Output the (x, y) coordinate of the center of the cell containing the given text.  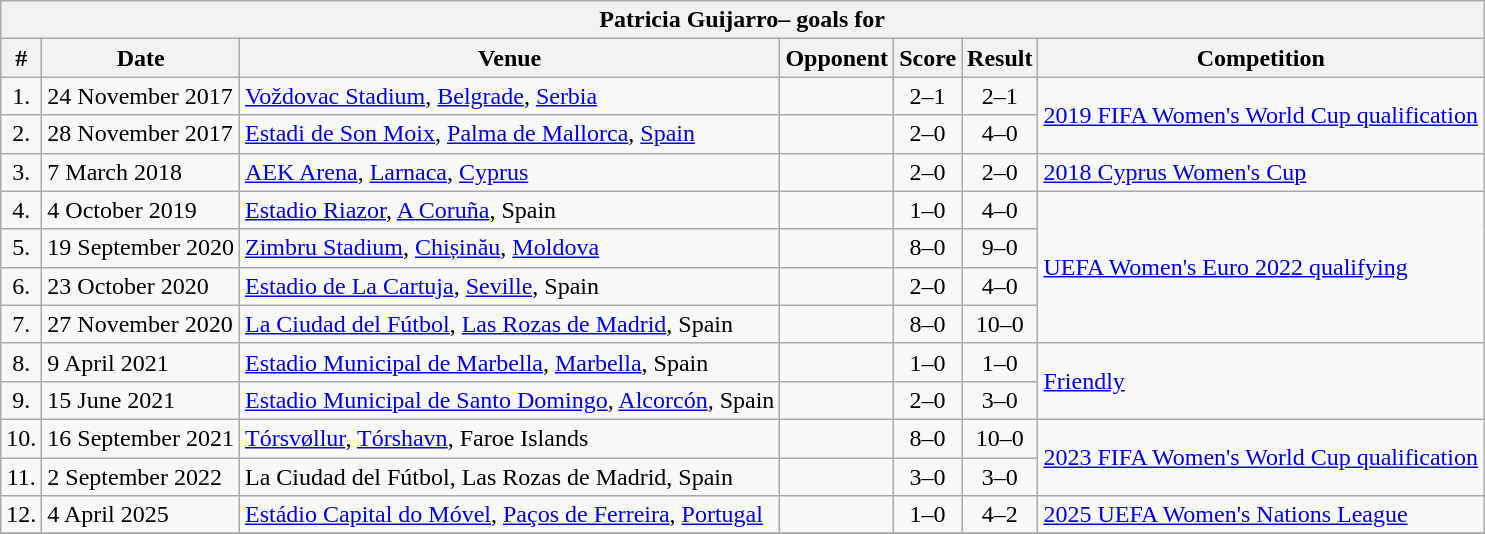
4. (22, 210)
Tórsvøllur, Tórshavn, Faroe Islands (510, 438)
4 October 2019 (141, 210)
24 November 2017 (141, 96)
3. (22, 172)
Estádio Capital do Móvel, Paços de Ferreira, Portugal (510, 515)
Competition (1261, 58)
6. (22, 286)
Estadio Municipal de Santo Domingo, Alcorcón, Spain (510, 400)
4–2 (1000, 515)
10. (22, 438)
23 October 2020 (141, 286)
Friendly (1261, 381)
2019 FIFA Women's World Cup qualification (1261, 115)
Score (928, 58)
16 September 2021 (141, 438)
Estadi de Son Moix, Palma de Mallorca, Spain (510, 134)
2025 UEFA Women's Nations League (1261, 515)
9. (22, 400)
1. (22, 96)
12. (22, 515)
19 September 2020 (141, 248)
# (22, 58)
Patricia Guijarro– goals for (742, 20)
Opponent (837, 58)
2 September 2022 (141, 477)
27 November 2020 (141, 324)
8. (22, 362)
7 March 2018 (141, 172)
AEK Arena, Larnaca, Cyprus (510, 172)
2023 FIFA Women's World Cup qualification (1261, 457)
7. (22, 324)
2. (22, 134)
Venue (510, 58)
4 April 2025 (141, 515)
UEFA Women's Euro 2022 qualifying (1261, 267)
5. (22, 248)
28 November 2017 (141, 134)
2018 Cyprus Women's Cup (1261, 172)
11. (22, 477)
9–0 (1000, 248)
9 April 2021 (141, 362)
Voždovac Stadium, Belgrade, Serbia (510, 96)
Zimbru Stadium, Chișinău, Moldova (510, 248)
Result (1000, 58)
Estadio Municipal de Marbella, Marbella, Spain (510, 362)
15 June 2021 (141, 400)
Date (141, 58)
Estadio de La Cartuja, Seville, Spain (510, 286)
Estadio Riazor, A Coruña, Spain (510, 210)
